For the text-containing cell, return its midpoint in [X, Y] coordinate format. 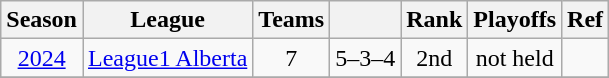
Ref [586, 20]
Teams [292, 20]
League1 Alberta [167, 58]
5–3–4 [366, 58]
Season [42, 20]
Playoffs [515, 20]
2nd [434, 58]
7 [292, 58]
Rank [434, 20]
League [167, 20]
2024 [42, 58]
not held [515, 58]
